Return (X, Y) of the center of cell containing provided text 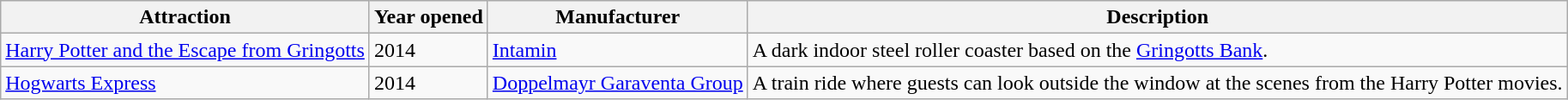
Intamin (618, 50)
Hogwarts Express (185, 83)
Attraction (185, 17)
A train ride where guests can look outside the window at the scenes from the Harry Potter movies. (1157, 83)
A dark indoor steel roller coaster based on the Gringotts Bank. (1157, 50)
Description (1157, 17)
Harry Potter and the Escape from Gringotts (185, 50)
Year opened (428, 17)
Manufacturer (618, 17)
Doppelmayr Garaventa Group (618, 83)
